Determine the [X, Y] coordinate at the center of the cell enclosing the given text.  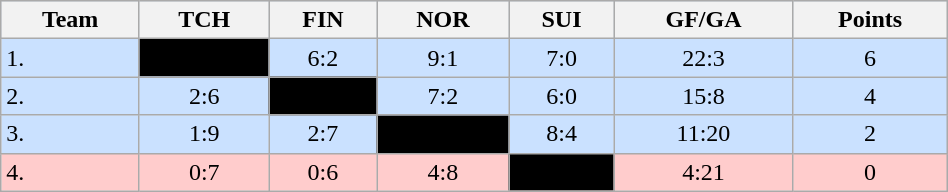
15:8 [704, 96]
NOR [443, 20]
Points [870, 20]
0:6 [323, 172]
2:6 [204, 96]
22:3 [704, 58]
1:9 [204, 134]
4 [870, 96]
9:1 [443, 58]
4. [70, 172]
2:7 [323, 134]
3. [70, 134]
Team [70, 20]
6:2 [323, 58]
1. [70, 58]
7:2 [443, 96]
7:0 [562, 58]
SUI [562, 20]
GF/GA [704, 20]
6:0 [562, 96]
0 [870, 172]
8:4 [562, 134]
2 [870, 134]
FIN [323, 20]
4:8 [443, 172]
0:7 [204, 172]
6 [870, 58]
TCH [204, 20]
2. [70, 96]
4:21 [704, 172]
11:20 [704, 134]
